Identify which cell holds the provided text, then report its (x, y) central coordinate. 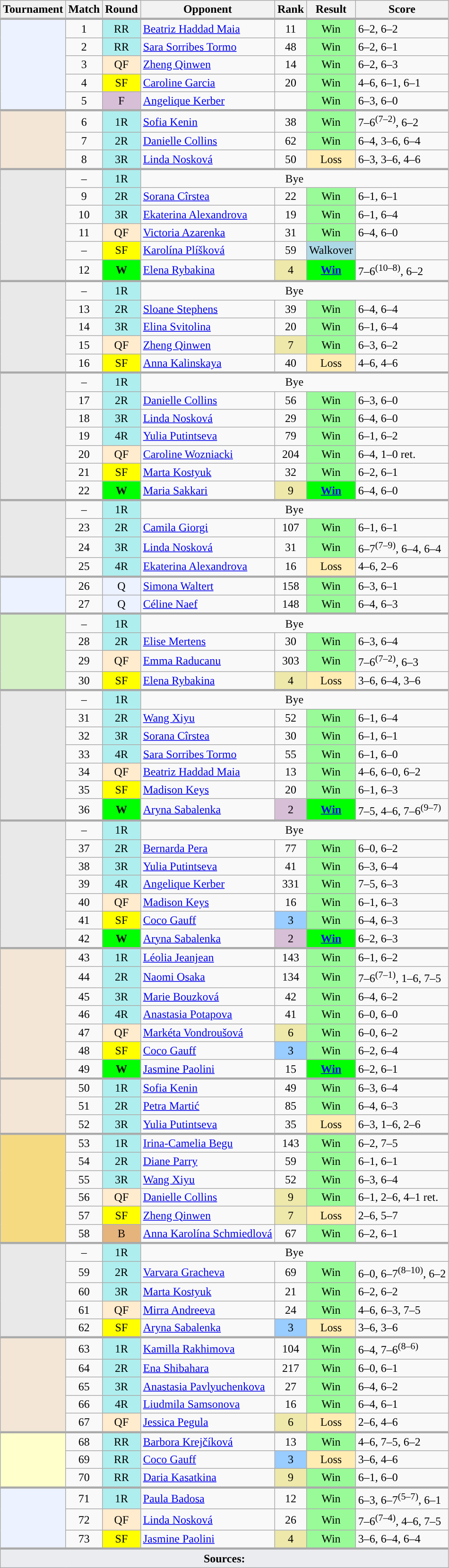
Sources: (224, 1558)
6–4, 1–0 ret. (402, 454)
6–3, 6–7(5–7), 6–1 (402, 1498)
Barbora Krejčíková (207, 1441)
3–6, 6–4, 6–4 (402, 1540)
Daria Kasatkina (207, 1478)
Camila Giorgi (207, 527)
64 (84, 1368)
37 (84, 848)
Victoria Azarenka (207, 233)
158 (290, 586)
43 (84, 957)
6–4, 7–6(8–6) (402, 1348)
6–3, 1–6, 2–6 (402, 1124)
4–6, 2–6 (402, 567)
72 (84, 1520)
36 (84, 810)
104 (290, 1348)
6–0, 6–7(8–10), 6–2 (402, 1272)
Elise Mertens (207, 641)
7–6(7–2), 6–3 (402, 661)
61 (84, 1310)
77 (290, 848)
6–1, 2–6, 4–1 ret. (402, 1198)
6–4, 6–4 (402, 309)
107 (290, 527)
6–2, 6–4 (402, 1051)
Markéta Vondroušová (207, 1033)
25 (84, 567)
Diane Parry (207, 1162)
Sloane Stephens (207, 309)
F (121, 101)
7–5, 6–3 (402, 884)
Varvara Gracheva (207, 1272)
Karolína Plíšková (207, 250)
54 (84, 1162)
70 (84, 1478)
6–0, 6–1 (402, 1368)
Anastasia Pavlyuchenkova (207, 1386)
45 (84, 997)
Petra Martić (207, 1106)
Simona Waltert (207, 586)
4–6, 4–6 (402, 363)
3–6, 4–6 (402, 1460)
34 (84, 772)
6–3, 6–2 (402, 345)
7–6(7–2), 6–2 (402, 121)
7–6(10–8), 6–2 (402, 270)
Jessica Pegula (207, 1422)
Opponent (207, 10)
217 (290, 1368)
57 (84, 1215)
3–6, 3–6 (402, 1328)
Emma Raducanu (207, 661)
60 (84, 1292)
B (121, 1234)
5 (84, 101)
6–2, 7–5 (402, 1143)
71 (84, 1498)
Tournament (33, 10)
Irina-Camelia Begu (207, 1143)
Round (121, 10)
Liudmila Samsonova (207, 1404)
Anastasia Potapova (207, 1015)
6–0, 6–0 (402, 1015)
Marie Bouzková (207, 997)
303 (290, 661)
10 (84, 215)
Caroline Garcia (207, 83)
6–4, 6–1 (402, 1404)
Paula Badosa (207, 1498)
2–6, 5–7 (402, 1215)
58 (84, 1234)
47 (84, 1033)
Naomi Osaka (207, 977)
8 (84, 160)
Elina Svitolina (207, 327)
23 (84, 527)
44 (84, 977)
7–5, 4–6, 7–6(9–7) (402, 810)
148 (290, 604)
66 (84, 1404)
68 (84, 1441)
Kamilla Rakhimova (207, 1348)
Mirra Andreeva (207, 1310)
85 (290, 1106)
28 (84, 641)
17 (84, 400)
79 (290, 436)
Maria Sakkari (207, 491)
134 (290, 977)
4–6, 6–3, 7–5 (402, 1310)
Anna Kalinskaya (207, 363)
Score (402, 10)
6–4, 3–6, 6–4 (402, 141)
2–6, 4–6 (402, 1422)
Walkover (331, 250)
Céline Naef (207, 604)
Result (331, 10)
204 (290, 454)
4–6, 7–5, 6–2 (402, 1441)
6–7(7–9), 6–4, 6–4 (402, 547)
1 (84, 28)
4–6, 6–1, 6–1 (402, 83)
331 (290, 884)
18 (84, 418)
Anna Karolína Schmiedlová (207, 1234)
73 (84, 1540)
4–6, 6–0, 6–2 (402, 772)
63 (84, 1348)
Rank (290, 10)
3–6, 6–4, 3–6 (402, 681)
65 (84, 1386)
6–3, 6–1 (402, 586)
7–6(7–1), 1–6, 7–5 (402, 977)
33 (84, 754)
Caroline Wozniacki (207, 454)
Bernarda Pera (207, 848)
7–6(7–4), 4–6, 7–5 (402, 1520)
Match (84, 10)
53 (84, 1143)
6–3, 3–6, 4–6 (402, 160)
46 (84, 1015)
Léolia Jeanjean (207, 957)
Ena Shibahara (207, 1368)
51 (84, 1106)
